Find where the given text appears and provide that cell's center as (x, y) coordinate. 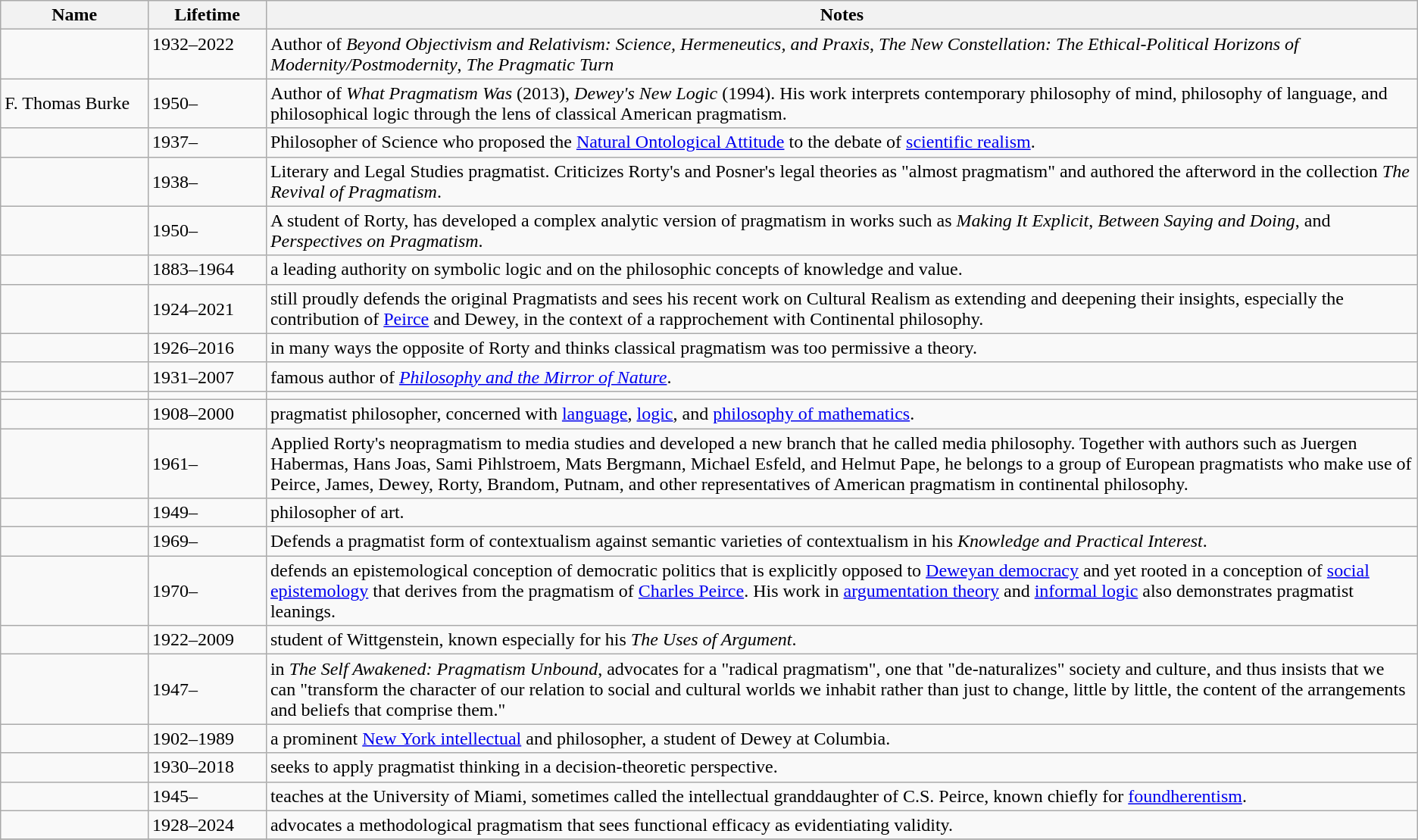
Philosopher of Science who proposed the Natural Ontological Attitude to the debate of scientific realism. (842, 142)
in many ways the opposite of Rorty and thinks classical pragmatism was too permissive a theory. (842, 348)
1932–2022 (208, 55)
pragmatist philosopher, concerned with language, logic, and philosophy of mathematics. (842, 414)
famous author of Philosophy and the Mirror of Nature. (842, 376)
Name (74, 15)
1938– (208, 182)
teaches at the University of Miami, sometimes called the intellectual granddaughter of C.S. Peirce, known chiefly for foundherentism. (842, 796)
Notes (842, 15)
1922–2009 (208, 640)
advocates a methodological pragmatism that sees functional efficacy as evidentiating validity. (842, 825)
F. Thomas Burke (74, 103)
1970– (208, 591)
1947– (208, 689)
philosopher of art. (842, 513)
a leading authority on symbolic logic and on the philosophic concepts of knowledge and value. (842, 270)
1908–2000 (208, 414)
1928–2024 (208, 825)
1902–1989 (208, 739)
1945– (208, 796)
1931–2007 (208, 376)
1930–2018 (208, 767)
seeks to apply pragmatist thinking in a decision-theoretic perspective. (842, 767)
1961– (208, 464)
1937– (208, 142)
Lifetime (208, 15)
Defends a pragmatist form of contextualism against semantic varieties of contextualism in his Knowledge and Practical Interest. (842, 542)
1924–2021 (208, 309)
a prominent New York intellectual and philosopher, a student of Dewey at Columbia. (842, 739)
1969– (208, 542)
1949– (208, 513)
1926–2016 (208, 348)
1883–1964 (208, 270)
student of Wittgenstein, known especially for his The Uses of Argument. (842, 640)
